Return (x, y) of the center of cell containing provided text 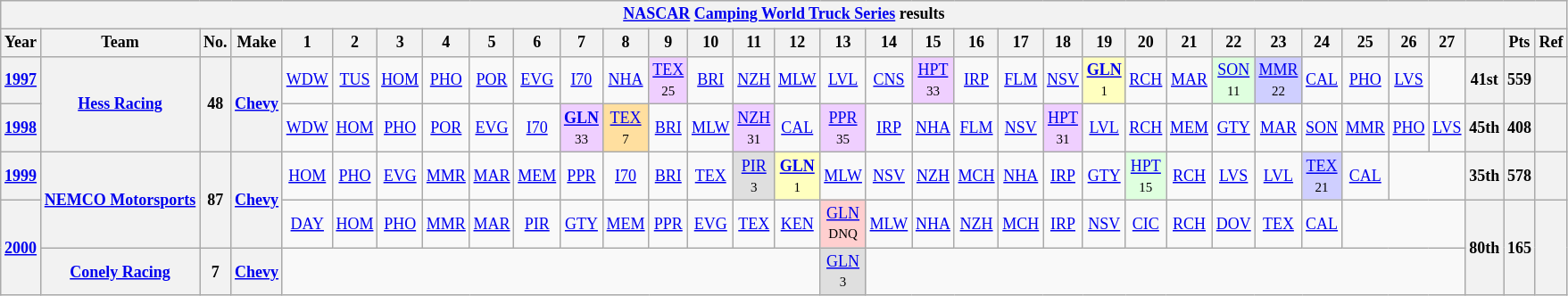
19 (1104, 43)
PIR3 (754, 176)
20 (1146, 43)
2000 (21, 248)
No. (216, 43)
Conely Racing (120, 272)
408 (1520, 128)
DOV (1233, 224)
1 (307, 43)
41st (1485, 80)
TEX25 (668, 80)
15 (933, 43)
18 (1064, 43)
Hess Racing (120, 103)
24 (1323, 43)
9 (668, 43)
25 (1365, 43)
10 (710, 43)
PIR (537, 224)
CNS (889, 80)
11 (754, 43)
NEMCO Motorsports (120, 200)
8 (626, 43)
NASCAR Camping World Truck Series results (784, 14)
SON (1323, 128)
HPT15 (1146, 176)
48 (216, 103)
DAY (307, 224)
Year (21, 43)
2 (355, 43)
TEX21 (1323, 176)
3 (400, 43)
14 (889, 43)
TEX7 (626, 128)
CIC (1146, 224)
578 (1520, 176)
1999 (21, 176)
27 (1448, 43)
35th (1485, 176)
Team (120, 43)
87 (216, 200)
21 (1190, 43)
80th (1485, 248)
165 (1520, 248)
Make (257, 43)
4 (446, 43)
NZH31 (754, 128)
6 (537, 43)
22 (1233, 43)
MMR22 (1278, 80)
559 (1520, 80)
23 (1278, 43)
1997 (21, 80)
KEN (798, 224)
PPR35 (842, 128)
HPT33 (933, 80)
GLN3 (842, 272)
26 (1408, 43)
GLN33 (582, 128)
16 (976, 43)
17 (1021, 43)
12 (798, 43)
GLNDNQ (842, 224)
13 (842, 43)
Pts (1520, 43)
1998 (21, 128)
5 (492, 43)
Ref (1551, 43)
HPT31 (1064, 128)
45th (1485, 128)
SON11 (1233, 80)
TUS (355, 80)
